Output the (x, y) coordinate of the center of the cell containing the given text.  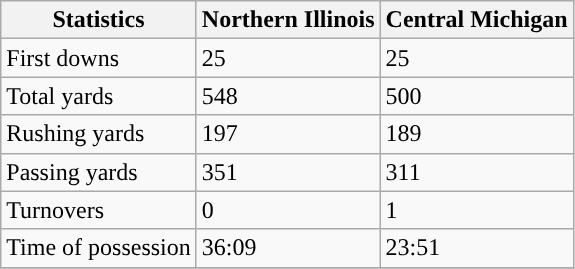
Central Michigan (476, 20)
Time of possession (99, 248)
Rushing yards (99, 134)
197 (288, 134)
First downs (99, 58)
0 (288, 210)
548 (288, 96)
1 (476, 210)
Northern Illinois (288, 20)
351 (288, 172)
500 (476, 96)
Total yards (99, 96)
Turnovers (99, 210)
Passing yards (99, 172)
189 (476, 134)
23:51 (476, 248)
Statistics (99, 20)
311 (476, 172)
36:09 (288, 248)
